Return the (x, y) coordinate for the center point of the cell that contains the specified text.  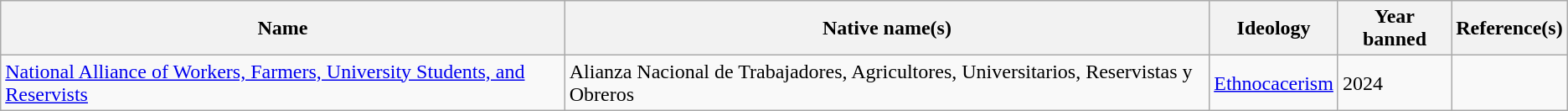
2024 (1394, 82)
Ideology (1274, 29)
Year banned (1394, 29)
Ethnocacerism (1274, 82)
Name (283, 29)
Reference(s) (1509, 29)
Alianza Nacional de Trabajadores, Agricultores, Universitarios, Reservistas y Obreros (887, 82)
Native name(s) (887, 29)
National Alliance of Workers, Farmers, University Students, and Reservists (283, 82)
